Return the [x, y] coordinate for the center point of the cell that contains the specified text.  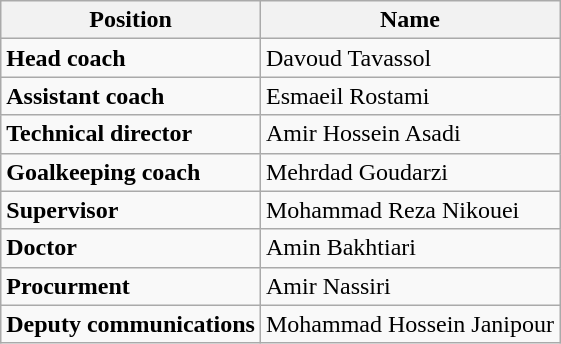
Goalkeeping coach [131, 172]
Head coach [131, 58]
Technical director [131, 134]
Assistant coach [131, 96]
Procurment [131, 286]
Mohammad Reza Nikouei [410, 210]
Position [131, 20]
Deputy communications [131, 324]
Doctor [131, 248]
Esmaeil Rostami [410, 96]
Supervisor [131, 210]
Amir Hossein Asadi [410, 134]
Name [410, 20]
Amin Bakhtiari [410, 248]
Amir Nassiri [410, 286]
Davoud Tavassol [410, 58]
Mehrdad Goudarzi [410, 172]
Mohammad Hossein Janipour [410, 324]
